For the text-containing cell, return its midpoint in [x, y] coordinate format. 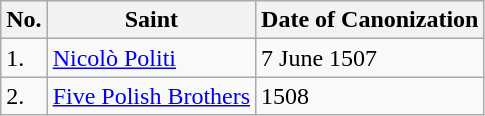
Five Polish Brothers [151, 96]
Date of Canonization [370, 20]
7 June 1507 [370, 58]
Nicolò Politi [151, 58]
No. [24, 20]
Saint [151, 20]
1. [24, 58]
1508 [370, 96]
2. [24, 96]
